For the text-containing cell, return its midpoint in [X, Y] coordinate format. 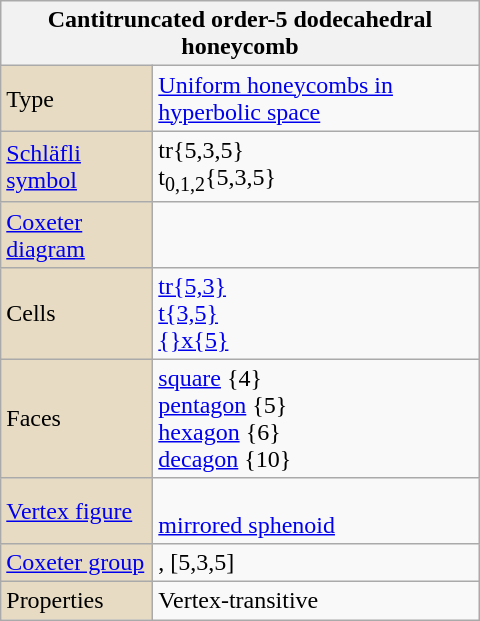
Coxeter group [77, 562]
Type [77, 98]
Uniform honeycombs in hyperbolic space [316, 98]
, [5,3,5] [316, 562]
Coxeter diagram [77, 234]
mirrored sphenoid [316, 510]
Vertex figure [77, 510]
Cells [77, 313]
Vertex-transitive [316, 601]
Schläfli symbol [77, 166]
tr{5,3} t{3,5} {}x{5} [316, 313]
tr{5,3,5}t0,1,2{5,3,5} [316, 166]
Faces [77, 418]
Cantitruncated order-5 dodecahedral honeycomb [240, 34]
square {4}pentagon {5}hexagon {6}decagon {10} [316, 418]
Properties [77, 601]
